Detect which cell encompasses the target text, then output its (x, y) center coordinate. 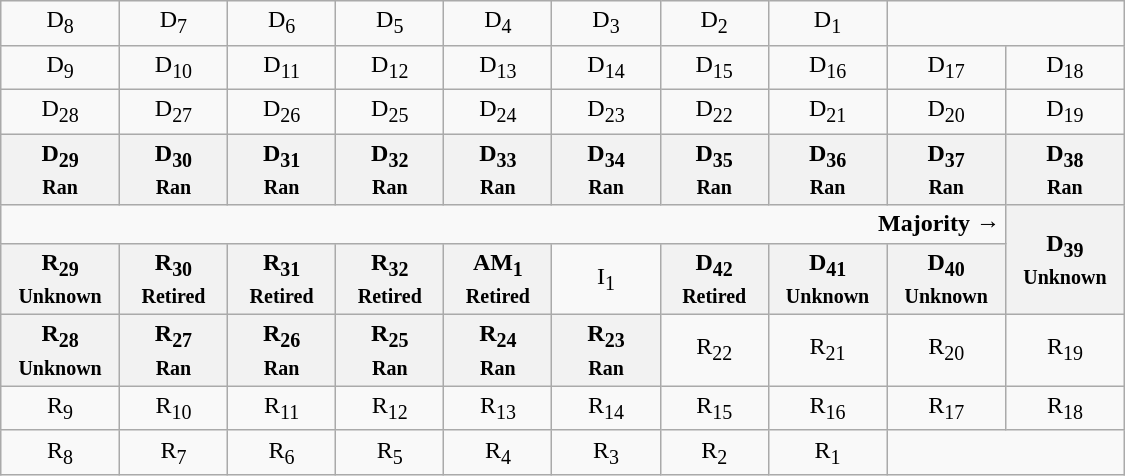
R31Retired (282, 278)
D33Ran (498, 170)
R4 (498, 452)
R27Ran (173, 350)
R15 (714, 408)
R12 (390, 408)
AM1Retired (498, 278)
D27 (173, 111)
D28 (60, 111)
D42Retired (714, 278)
D7 (173, 23)
D34Ran (606, 170)
D5 (390, 23)
R18 (1066, 408)
D9 (60, 67)
R23Ran (606, 350)
D17 (946, 67)
D39Unknown (1066, 260)
D16 (828, 67)
D23 (606, 111)
R5 (390, 452)
D24 (498, 111)
R16 (828, 408)
D35Ran (714, 170)
D40Unknown (946, 278)
R14 (606, 408)
D26 (282, 111)
R1 (828, 452)
R20 (946, 350)
D12 (390, 67)
D10 (173, 67)
D2 (714, 23)
D20 (946, 111)
R24Ran (498, 350)
R11 (282, 408)
R21 (828, 350)
D8 (60, 23)
D41Unknown (828, 278)
D18 (1066, 67)
R30Retired (173, 278)
D11 (282, 67)
D4 (498, 23)
D13 (498, 67)
D3 (606, 23)
D19 (1066, 111)
R6 (282, 452)
R19 (1066, 350)
R17 (946, 408)
I1 (606, 278)
R26Ran (282, 350)
D15 (714, 67)
D6 (282, 23)
D38Ran (1066, 170)
R28Unknown (60, 350)
R22 (714, 350)
D30Ran (173, 170)
R7 (173, 452)
D32Ran (390, 170)
R29Unknown (60, 278)
R3 (606, 452)
R25Ran (390, 350)
D22 (714, 111)
R8 (60, 452)
D31Ran (282, 170)
R9 (60, 408)
Majority → (504, 224)
R10 (173, 408)
D21 (828, 111)
R2 (714, 452)
D1 (828, 23)
D29Ran (60, 170)
D36Ran (828, 170)
D14 (606, 67)
D25 (390, 111)
R32Retired (390, 278)
D37Ran (946, 170)
R13 (498, 408)
